Search for the cell housing the specified text and yield its (x, y) center coordinate. 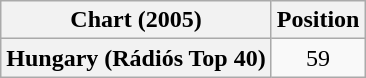
59 (318, 58)
Chart (2005) (136, 20)
Hungary (Rádiós Top 40) (136, 58)
Position (318, 20)
